Return the [x, y] coordinate for the center point of the cell that contains the specified text.  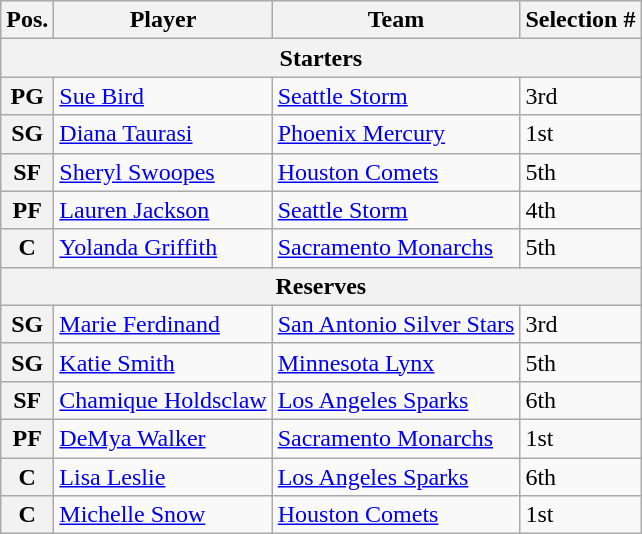
Selection # [580, 20]
Team [396, 20]
Lisa Leslie [163, 477]
Phoenix Mercury [396, 134]
Sue Bird [163, 96]
Minnesota Lynx [396, 362]
4th [580, 210]
Chamique Holdsclaw [163, 400]
Pos. [28, 20]
Michelle Snow [163, 515]
DeMya Walker [163, 438]
Player [163, 20]
Starters [321, 58]
Reserves [321, 286]
Sheryl Swoopes [163, 172]
Yolanda Griffith [163, 248]
Diana Taurasi [163, 134]
Katie Smith [163, 362]
PG [28, 96]
Marie Ferdinand [163, 324]
Lauren Jackson [163, 210]
San Antonio Silver Stars [396, 324]
